Scan for the cell matching the given text and deliver its [x, y] coordinate at center. 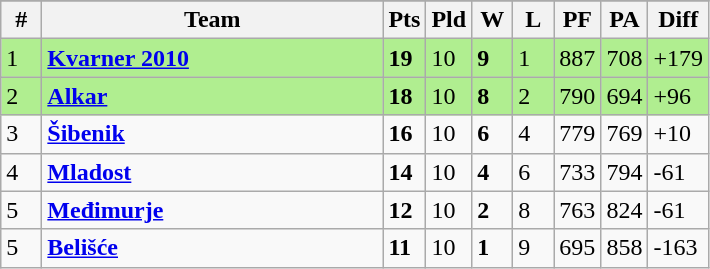
-163 [678, 248]
11 [404, 248]
PA [624, 20]
779 [578, 134]
W [492, 20]
695 [578, 248]
769 [624, 134]
694 [624, 96]
L [534, 20]
14 [404, 172]
3 [22, 134]
Međimurje [212, 210]
+179 [678, 58]
763 [578, 210]
794 [624, 172]
Mladost [212, 172]
+10 [678, 134]
Kvarner 2010 [212, 58]
18 [404, 96]
Pld [449, 20]
733 [578, 172]
790 [578, 96]
19 [404, 58]
PF [578, 20]
Diff [678, 20]
Team [212, 20]
16 [404, 134]
Šibenik [212, 134]
824 [624, 210]
+96 [678, 96]
Alkar [212, 96]
12 [404, 210]
# [22, 20]
858 [624, 248]
Pts [404, 20]
887 [578, 58]
708 [624, 58]
Belišće [212, 248]
